Scan for the cell matching the given text and deliver its (X, Y) coordinate at center. 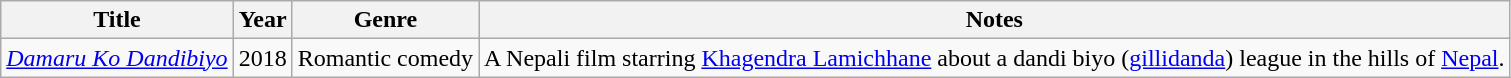
Genre (385, 20)
Title (117, 20)
2018 (262, 58)
Year (262, 20)
Notes (994, 20)
Romantic comedy (385, 58)
A Nepali film starring Khagendra Lamichhane about a dandi biyo (gillidanda) league in the hills of Nepal. (994, 58)
Damaru Ko Dandibiyo (117, 58)
